Provide the [x, y] coordinate of the cell's center where the given text is located.  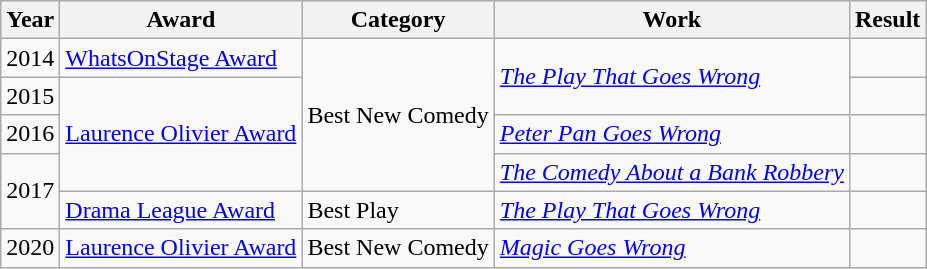
Best Play [398, 210]
2017 [30, 191]
2014 [30, 58]
Drama League Award [181, 210]
Result [887, 20]
2016 [30, 134]
Peter Pan Goes Wrong [672, 134]
The Comedy About a Bank Robbery [672, 172]
Year [30, 20]
WhatsOnStage Award [181, 58]
Award [181, 20]
2015 [30, 96]
Work [672, 20]
Category [398, 20]
2020 [30, 248]
Magic Goes Wrong [672, 248]
